From the cell containing the given text, extract its center point as [x, y] coordinate. 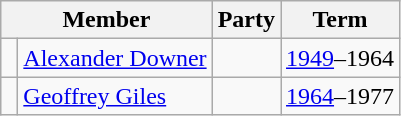
Member [106, 20]
Geoffrey Giles [115, 96]
Term [340, 20]
Alexander Downer [115, 58]
Party [246, 20]
1964–1977 [340, 96]
1949–1964 [340, 58]
